Identify which cell holds the provided text, then report its (x, y) central coordinate. 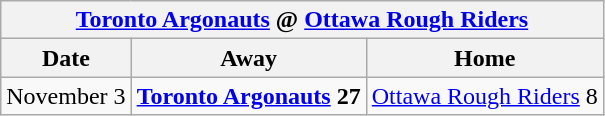
Toronto Argonauts @ Ottawa Rough Riders (302, 20)
Toronto Argonauts 27 (248, 96)
Ottawa Rough Riders 8 (484, 96)
Away (248, 58)
Home (484, 58)
November 3 (66, 96)
Date (66, 58)
